Locate the cell with the specified text and output its (X, Y) center coordinate. 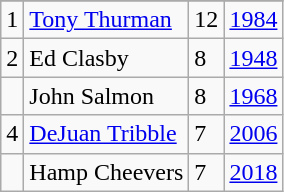
1948 (254, 58)
1984 (254, 20)
Tony Thurman (106, 20)
John Salmon (106, 96)
2 (12, 58)
DeJuan Tribble (106, 134)
1 (12, 20)
12 (206, 20)
4 (12, 134)
Hamp Cheevers (106, 172)
2006 (254, 134)
Ed Clasby (106, 58)
2018 (254, 172)
1968 (254, 96)
